Pinpoint the cell where the given text exists, returning its [X, Y] midpoint coordinate. 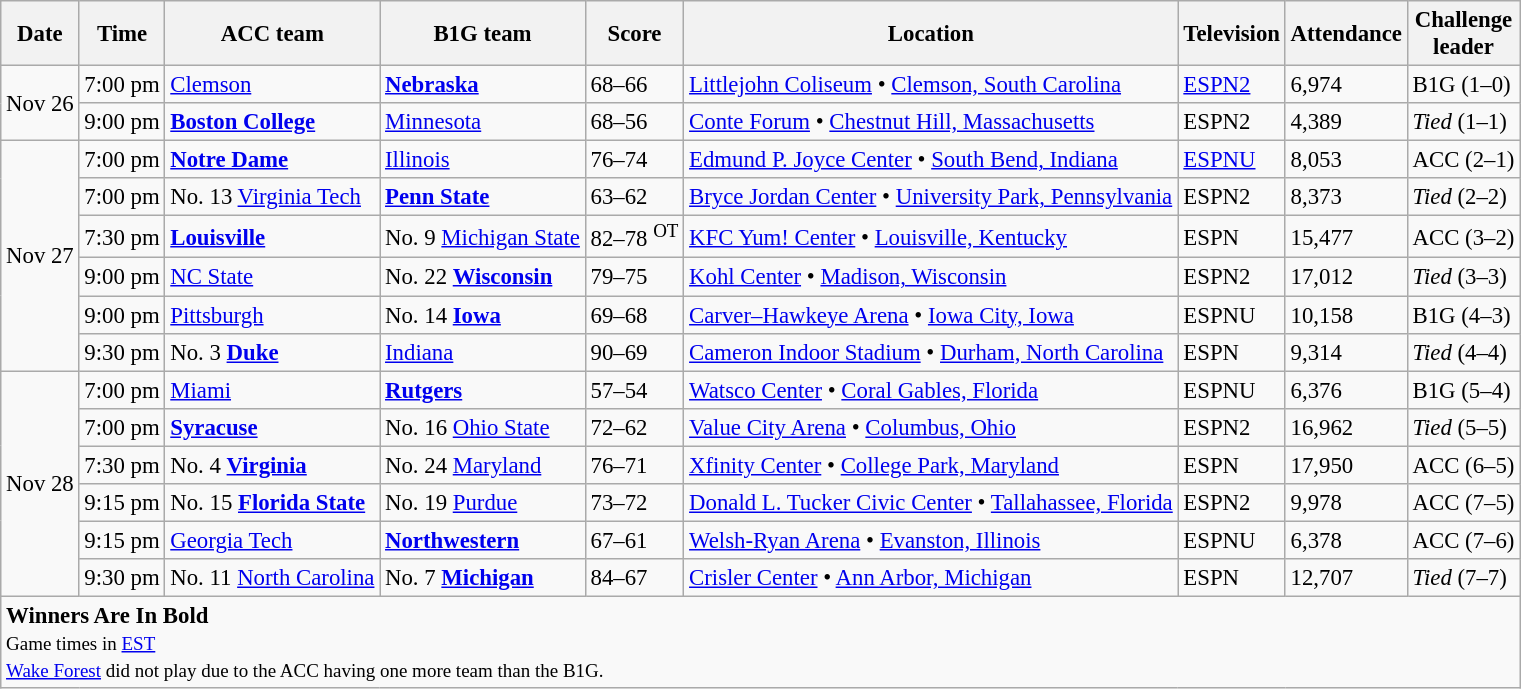
Bryce Jordan Center • University Park, Pennsylvania [931, 197]
9,978 [1346, 503]
ACC (2–1) [1463, 160]
Score [634, 34]
Donald L. Tucker Civic Center • Tallahassee, Florida [931, 503]
NC State [272, 277]
Date [40, 34]
ACC (7–5) [1463, 503]
No. 3 Duke [272, 352]
Tied (5–5) [1463, 427]
Clemson [272, 85]
Tied (2–2) [1463, 197]
Pittsburgh [272, 315]
Indiana [482, 352]
Nov 26 [40, 104]
No. 13 Virginia Tech [272, 197]
12,707 [1346, 578]
Minnesota [482, 122]
Tied (4–4) [1463, 352]
67–61 [634, 540]
Welsh-Ryan Arena • Evanston, Illinois [931, 540]
79–75 [634, 277]
9,314 [1346, 352]
Tied (1–1) [1463, 122]
No. 19 Purdue [482, 503]
8,053 [1346, 160]
6,378 [1346, 540]
No. 16 Ohio State [482, 427]
16,962 [1346, 427]
Crisler Center • Ann Arbor, Michigan [931, 578]
57–54 [634, 390]
Attendance [1346, 34]
ACC (3–2) [1463, 237]
Notre Dame [272, 160]
63–62 [634, 197]
B1G (5–4) [1463, 390]
17,012 [1346, 277]
Nebraska [482, 85]
Time [122, 34]
76–74 [634, 160]
Syracuse [272, 427]
Penn State [482, 197]
Cameron Indoor Stadium • Durham, North Carolina [931, 352]
ACC (6–5) [1463, 465]
No. 22 Wisconsin [482, 277]
Rutgers [482, 390]
Location [931, 34]
Georgia Tech [272, 540]
No. 11 North Carolina [272, 578]
Conte Forum • Chestnut Hill, Massachusetts [931, 122]
73–72 [634, 503]
Littlejohn Coliseum • Clemson, South Carolina [931, 85]
Challengeleader [1463, 34]
B1G team [482, 34]
Nov 28 [40, 484]
Tied (3–3) [1463, 277]
Kohl Center • Madison, Wisconsin [931, 277]
76–71 [634, 465]
Louisville [272, 237]
6,974 [1346, 85]
KFC Yum! Center • Louisville, Kentucky [931, 237]
Miami [272, 390]
No. 14 Iowa [482, 315]
No. 4 Virginia [272, 465]
No. 15 Florida State [272, 503]
No. 24 Maryland [482, 465]
No. 9 Michigan State [482, 237]
68–56 [634, 122]
B1G (4–3) [1463, 315]
Carver–Hawkeye Arena • Iowa City, Iowa [931, 315]
90–69 [634, 352]
Northwestern [482, 540]
ACC (7–6) [1463, 540]
Nov 27 [40, 256]
Watsco Center • Coral Gables, Florida [931, 390]
6,376 [1346, 390]
Winners Are In BoldGame times in ESTWake Forest did not play due to the ACC having one more team than the B1G. [760, 642]
B1G (1–0) [1463, 85]
ACC team [272, 34]
10,158 [1346, 315]
Xfinity Center • College Park, Maryland [931, 465]
69–68 [634, 315]
Edmund P. Joyce Center • South Bend, Indiana [931, 160]
68–66 [634, 85]
4,389 [1346, 122]
Value City Arena • Columbus, Ohio [931, 427]
8,373 [1346, 197]
Tied (7–7) [1463, 578]
84–67 [634, 578]
17,950 [1346, 465]
82–78 OT [634, 237]
Boston College [272, 122]
72–62 [634, 427]
Illinois [482, 160]
15,477 [1346, 237]
Television [1232, 34]
No. 7 Michigan [482, 578]
